Scan for the cell matching the given text and deliver its [x, y] coordinate at center. 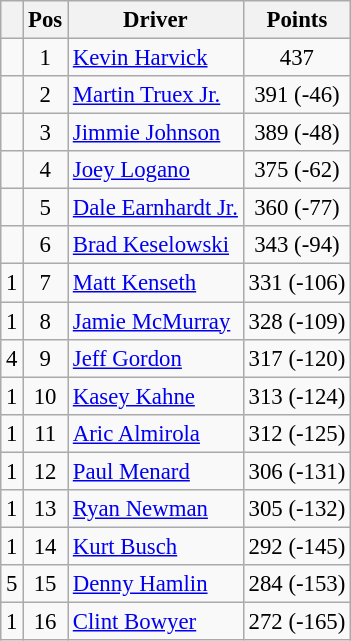
8 [46, 321]
292 (-145) [296, 546]
Kurt Busch [156, 546]
12 [46, 471]
389 (-48) [296, 133]
10 [46, 396]
Jeff Gordon [156, 358]
437 [296, 58]
Brad Keselowski [156, 245]
Clint Bowyer [156, 621]
272 (-165) [296, 621]
Denny Hamlin [156, 584]
7 [46, 283]
Pos [46, 20]
14 [46, 546]
Aric Almirola [156, 433]
Dale Earnhardt Jr. [156, 208]
360 (-77) [296, 208]
312 (-125) [296, 433]
Kasey Kahne [156, 396]
11 [46, 433]
6 [46, 245]
Ryan Newman [156, 509]
Driver [156, 20]
3 [46, 133]
391 (-46) [296, 95]
Matt Kenseth [156, 283]
375 (-62) [296, 170]
Paul Menard [156, 471]
9 [46, 358]
Kevin Harvick [156, 58]
Points [296, 20]
Jamie McMurray [156, 321]
16 [46, 621]
313 (-124) [296, 396]
13 [46, 509]
306 (-131) [296, 471]
343 (-94) [296, 245]
Martin Truex Jr. [156, 95]
15 [46, 584]
Joey Logano [156, 170]
284 (-153) [296, 584]
305 (-132) [296, 509]
2 [46, 95]
317 (-120) [296, 358]
331 (-106) [296, 283]
328 (-109) [296, 321]
Jimmie Johnson [156, 133]
